Capture the cell that displays the provided text and extract its [X, Y] central coordinate. 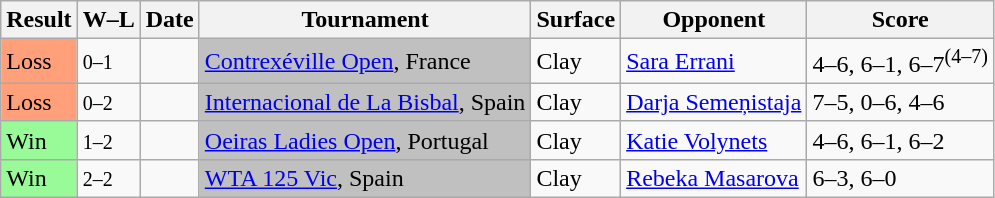
6–3, 6–0 [900, 178]
Oeiras Ladies Open, Portugal [365, 140]
4–6, 6–1, 6–7(4–7) [900, 62]
Tournament [365, 20]
Date [170, 20]
Opponent [714, 20]
Sara Errani [714, 62]
7–5, 0–6, 4–6 [900, 102]
W–L [108, 20]
Internacional de La Bisbal, Spain [365, 102]
Score [900, 20]
Katie Volynets [714, 140]
0–2 [108, 102]
2–2 [108, 178]
4–6, 6–1, 6–2 [900, 140]
1–2 [108, 140]
WTA 125 Vic, Spain [365, 178]
Darja Semeņistaja [714, 102]
Contrexéville Open, France [365, 62]
Surface [576, 20]
Rebeka Masarova [714, 178]
Result [39, 20]
0–1 [108, 62]
